For the text-containing cell, return its midpoint in [x, y] coordinate format. 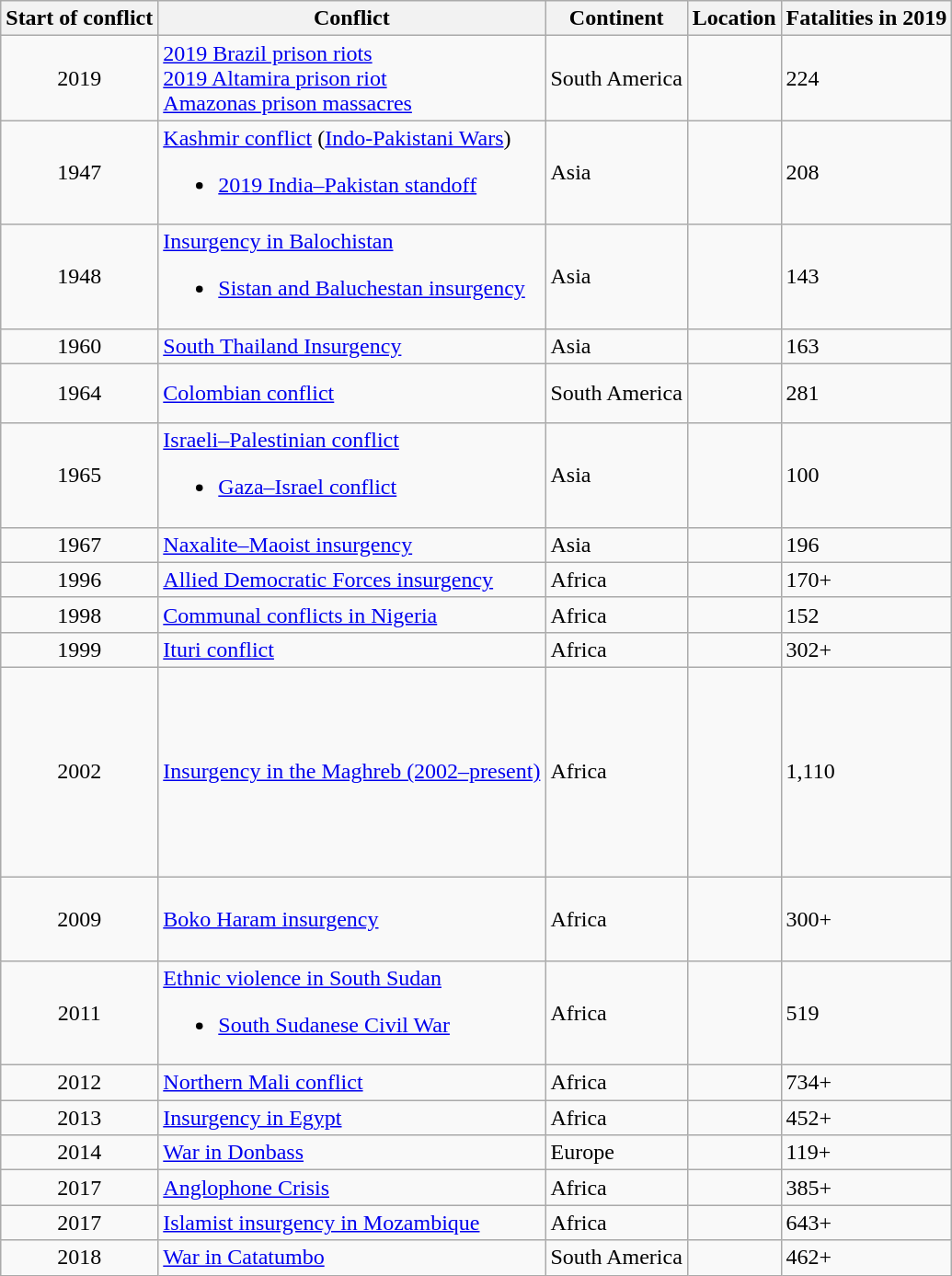
2014 [79, 1153]
452+ [866, 1118]
Israeli–Palestinian conflictGaza–Israel conflict [351, 475]
Insurgency in Egypt [351, 1118]
734+ [866, 1083]
2013 [79, 1118]
462+ [866, 1258]
2019 Brazil prison riots 2019 Altamira prison riot Amazonas prison massacres [351, 78]
Islamist insurgency in Mozambique [351, 1223]
Communal conflicts in Nigeria [351, 615]
Insurgency in the Maghreb (2002–present) [351, 771]
302+ [866, 649]
643+ [866, 1223]
143 [866, 276]
1998 [79, 615]
Conflict [351, 18]
163 [866, 346]
Anglophone Crisis [351, 1188]
224 [866, 78]
Kashmir conflict (Indo-Pakistani Wars)2019 India–Pakistan standoff [351, 173]
385+ [866, 1188]
100 [866, 475]
1999 [79, 649]
1996 [79, 580]
Insurgency in BalochistanSistan and Baluchestan insurgency [351, 276]
2019 [79, 78]
208 [866, 173]
519 [866, 1014]
1947 [79, 173]
Continent [616, 18]
Ethnic violence in South SudanSouth Sudanese Civil War [351, 1014]
2018 [79, 1258]
Allied Democratic Forces insurgency [351, 580]
152 [866, 615]
1964 [79, 394]
196 [866, 545]
1948 [79, 276]
War in Donbass [351, 1153]
170+ [866, 580]
119+ [866, 1153]
War in Catatumbo [351, 1258]
South Thailand Insurgency [351, 346]
2002 [79, 771]
Start of conflict [79, 18]
1,110 [866, 771]
2009 [79, 918]
Colombian conflict [351, 394]
2012 [79, 1083]
1965 [79, 475]
Ituri conflict [351, 649]
1960 [79, 346]
Fatalities in 2019 [866, 18]
300+ [866, 918]
Northern Mali conflict [351, 1083]
281 [866, 394]
1967 [79, 545]
Naxalite–Maoist insurgency [351, 545]
Location [734, 18]
Boko Haram insurgency [351, 918]
2011 [79, 1014]
Europe [616, 1153]
